Search for the cell housing the specified text and yield its [x, y] center coordinate. 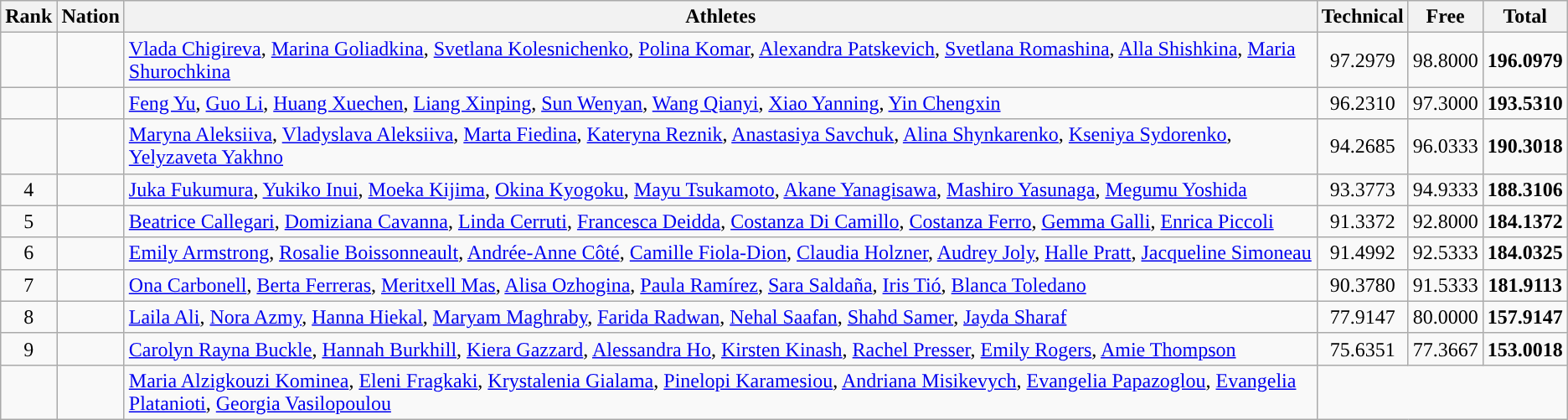
8 [28, 317]
9 [28, 349]
97.3000 [1446, 103]
5 [28, 221]
Juka Fukumura, Yukiko Inui, Moeka Kijima, Okina Kyogoku, Mayu Tsukamoto, Akane Yanagisawa, Mashiro Yasunaga, Megumu Yoshida [720, 189]
Vlada Chigireva, Marina Goliadkina, Svetlana Kolesnichenko, Polina Komar, Alexandra Patskevich, Svetlana Romashina, Alla Shishkina, Maria Shurochkina [720, 60]
93.3773 [1362, 189]
91.3372 [1362, 221]
91.5333 [1446, 285]
Athletes [720, 17]
94.2685 [1362, 146]
Total [1524, 17]
75.6351 [1362, 349]
Free [1446, 17]
Technical [1362, 17]
Beatrice Callegari, Domiziana Cavanna, Linda Cerruti, Francesca Deidda, Costanza Di Camillo, Costanza Ferro, Gemma Galli, Enrica Piccoli [720, 221]
193.5310 [1524, 103]
91.4992 [1362, 253]
Carolyn Rayna Buckle, Hannah Burkhill, Kiera Gazzard, Alessandra Ho, Kirsten Kinash, Rachel Presser, Emily Rogers, Amie Thompson [720, 349]
94.9333 [1446, 189]
92.8000 [1446, 221]
184.1372 [1524, 221]
97.2979 [1362, 60]
Maryna Aleksiiva, Vladyslava Aleksiiva, Marta Fiedina, Kateryna Reznik, Anastasiya Savchuk, Alina Shynkarenko, Kseniya Sydorenko, Yelyzaveta Yakhno [720, 146]
4 [28, 189]
77.3667 [1446, 349]
190.3018 [1524, 146]
96.2310 [1362, 103]
92.5333 [1446, 253]
96.0333 [1446, 146]
Feng Yu, Guo Li, Huang Xuechen, Liang Xinping, Sun Wenyan, Wang Qianyi, Xiao Yanning, Yin Chengxin [720, 103]
Laila Ali, Nora Azmy, Hanna Hiekal, Maryam Maghraby, Farida Radwan, Nehal Saafan, Shahd Samer, Jayda Sharaf [720, 317]
98.8000 [1446, 60]
153.0018 [1524, 349]
196.0979 [1524, 60]
188.3106 [1524, 189]
Rank [28, 17]
80.0000 [1446, 317]
Emily Armstrong, Rosalie Boissonneault, Andrée-Anne Côté, Camille Fiola-Dion, Claudia Holzner, Audrey Joly, Halle Pratt, Jacqueline Simoneau [720, 253]
90.3780 [1362, 285]
7 [28, 285]
184.0325 [1524, 253]
157.9147 [1524, 317]
Ona Carbonell, Berta Ferreras, Meritxell Mas, Alisa Ozhogina, Paula Ramírez, Sara Saldaña, Iris Tió, Blanca Toledano [720, 285]
181.9113 [1524, 285]
6 [28, 253]
77.9147 [1362, 317]
Nation [90, 17]
